Capture the cell that displays the provided text and extract its (X, Y) central coordinate. 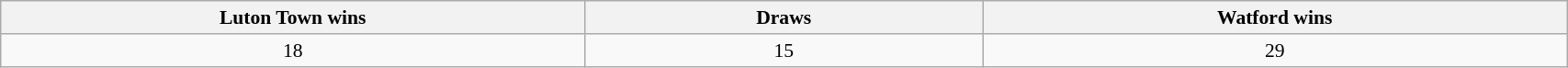
15 (784, 51)
Luton Town wins (293, 17)
29 (1275, 51)
Watford wins (1275, 17)
Draws (784, 17)
18 (293, 51)
